Identify which cell holds the provided text, then report its [x, y] central coordinate. 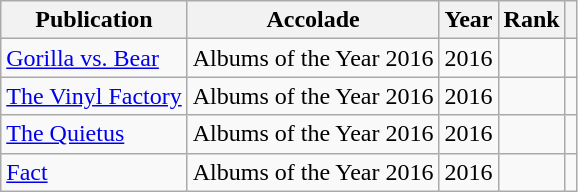
Publication [94, 20]
Rank [532, 20]
The Vinyl Factory [94, 96]
Gorilla vs. Bear [94, 58]
Accolade [313, 20]
Year [468, 20]
Fact [94, 172]
The Quietus [94, 134]
